Identify which cell holds the provided text, then report its (X, Y) central coordinate. 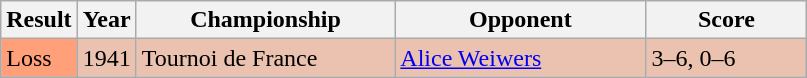
Loss (39, 58)
3–6, 0–6 (726, 58)
Score (726, 20)
Year (106, 20)
Alice Weiwers (520, 58)
Result (39, 20)
Championship (266, 20)
Opponent (520, 20)
Tournoi de France (266, 58)
1941 (106, 58)
